Search for the cell housing the specified text and yield its [X, Y] center coordinate. 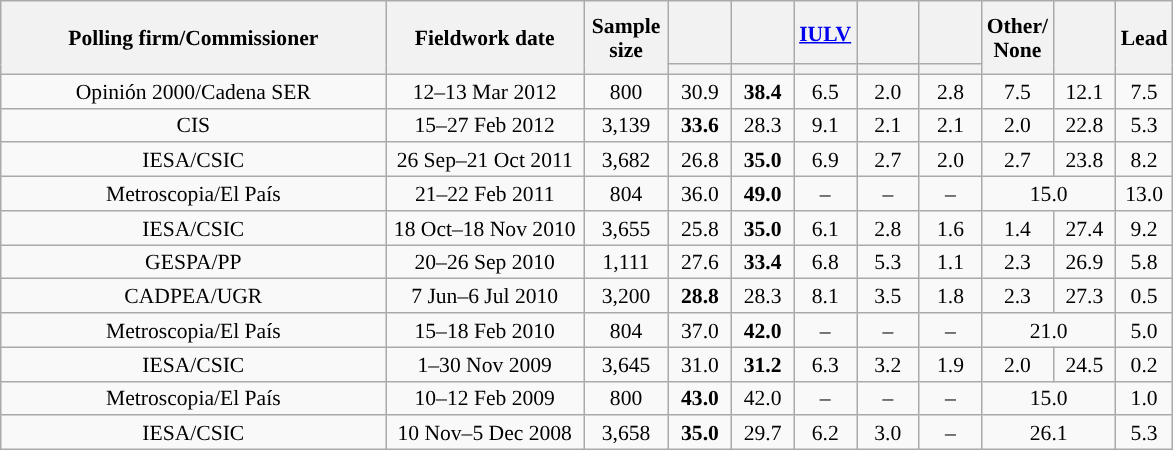
24.5 [1084, 364]
CADPEA/UGR [194, 296]
IULV [826, 32]
31.0 [700, 364]
27.6 [700, 262]
6.8 [826, 262]
10–12 Feb 2009 [485, 398]
Lead [1144, 38]
26.8 [700, 160]
8.1 [826, 296]
1.0 [1144, 398]
37.0 [700, 330]
13.0 [1144, 194]
31.2 [762, 364]
1.8 [950, 296]
1.4 [1018, 228]
33.6 [700, 125]
1,111 [626, 262]
6.9 [826, 160]
3,655 [626, 228]
0.5 [1144, 296]
29.7 [762, 433]
38.4 [762, 91]
1.1 [950, 262]
3,139 [626, 125]
Other/None [1018, 38]
5.0 [1144, 330]
26 Sep–21 Oct 2011 [485, 160]
15–27 Feb 2012 [485, 125]
1–30 Nov 2009 [485, 364]
25.8 [700, 228]
28.8 [700, 296]
18 Oct–18 Nov 2010 [485, 228]
Polling firm/Commissioner [194, 38]
8.2 [1144, 160]
6.2 [826, 433]
3,200 [626, 296]
CIS [194, 125]
0.2 [1144, 364]
27.3 [1084, 296]
10 Nov–5 Dec 2008 [485, 433]
22.8 [1084, 125]
6.3 [826, 364]
49.0 [762, 194]
3.2 [888, 364]
Opinión 2000/Cadena SER [194, 91]
3,682 [626, 160]
6.1 [826, 228]
Sample size [626, 38]
Fieldwork date [485, 38]
27.4 [1084, 228]
30.9 [700, 91]
26.9 [1084, 262]
1.9 [950, 364]
9.1 [826, 125]
23.8 [1084, 160]
1.6 [950, 228]
5.8 [1144, 262]
9.2 [1144, 228]
3,658 [626, 433]
43.0 [700, 398]
6.5 [826, 91]
GESPA/PP [194, 262]
3,645 [626, 364]
3.5 [888, 296]
36.0 [700, 194]
21.0 [1049, 330]
3.0 [888, 433]
12–13 Mar 2012 [485, 91]
33.4 [762, 262]
7 Jun–6 Jul 2010 [485, 296]
26.1 [1049, 433]
20–26 Sep 2010 [485, 262]
21–22 Feb 2011 [485, 194]
15–18 Feb 2010 [485, 330]
12.1 [1084, 91]
